Find where the given text appears and provide that cell's center as [x, y] coordinate. 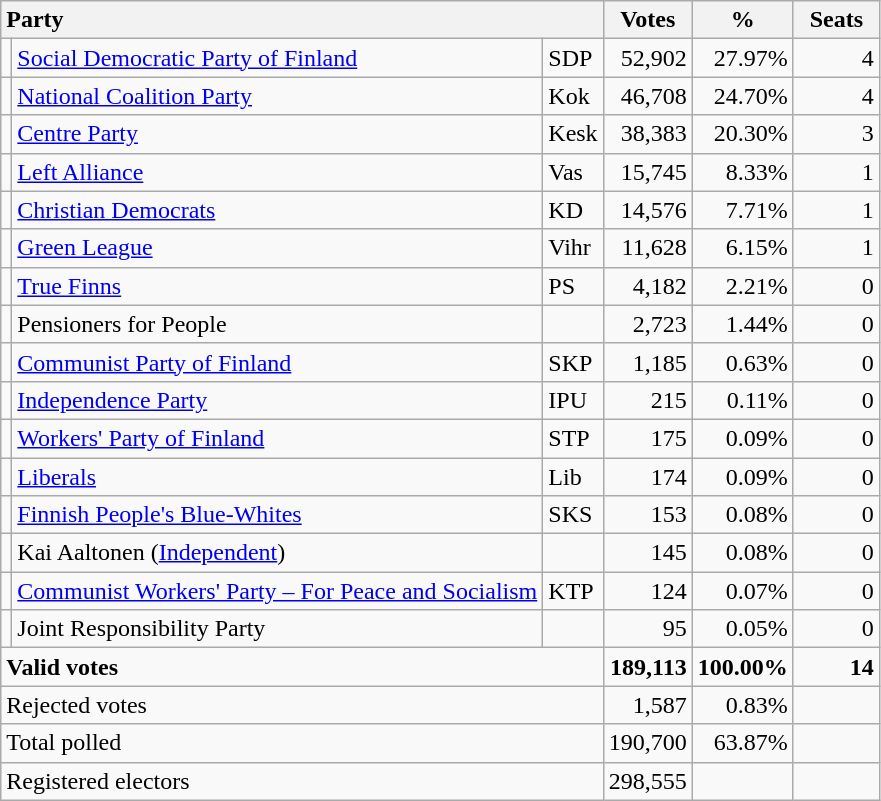
Kok [573, 96]
298,555 [648, 781]
15,745 [648, 172]
Liberals [278, 477]
38,383 [648, 134]
95 [648, 629]
14 [836, 667]
6.15% [742, 248]
153 [648, 515]
0.11% [742, 400]
7.71% [742, 210]
Rejected votes [302, 705]
Finnish People's Blue-Whites [278, 515]
0.07% [742, 591]
Independence Party [278, 400]
SDP [573, 58]
145 [648, 553]
215 [648, 400]
Pensioners for People [278, 324]
11,628 [648, 248]
174 [648, 477]
27.97% [742, 58]
True Finns [278, 286]
IPU [573, 400]
KTP [573, 591]
100.00% [742, 667]
8.33% [742, 172]
63.87% [742, 743]
Vihr [573, 248]
Communist Workers' Party – For Peace and Socialism [278, 591]
2,723 [648, 324]
PS [573, 286]
Kesk [573, 134]
Kai Aaltonen (Independent) [278, 553]
KD [573, 210]
20.30% [742, 134]
Valid votes [302, 667]
Joint Responsibility Party [278, 629]
Social Democratic Party of Finland [278, 58]
14,576 [648, 210]
Green League [278, 248]
Christian Democrats [278, 210]
0.63% [742, 362]
189,113 [648, 667]
National Coalition Party [278, 96]
190,700 [648, 743]
% [742, 20]
1,587 [648, 705]
3 [836, 134]
0.83% [742, 705]
52,902 [648, 58]
24.70% [742, 96]
Centre Party [278, 134]
STP [573, 438]
SKS [573, 515]
4,182 [648, 286]
Seats [836, 20]
SKP [573, 362]
124 [648, 591]
1.44% [742, 324]
Vas [573, 172]
Registered electors [302, 781]
Party [302, 20]
Communist Party of Finland [278, 362]
175 [648, 438]
0.05% [742, 629]
Left Alliance [278, 172]
46,708 [648, 96]
2.21% [742, 286]
1,185 [648, 362]
Votes [648, 20]
Workers' Party of Finland [278, 438]
Lib [573, 477]
Total polled [302, 743]
